Pinpoint the cell where the given text exists, returning its [x, y] midpoint coordinate. 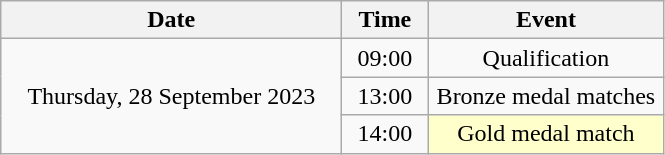
Event [546, 20]
Thursday, 28 September 2023 [172, 96]
Time [385, 20]
Gold medal match [546, 134]
13:00 [385, 96]
Qualification [546, 58]
Bronze medal matches [546, 96]
09:00 [385, 58]
14:00 [385, 134]
Date [172, 20]
